Detect which cell encompasses the target text, then output its (X, Y) center coordinate. 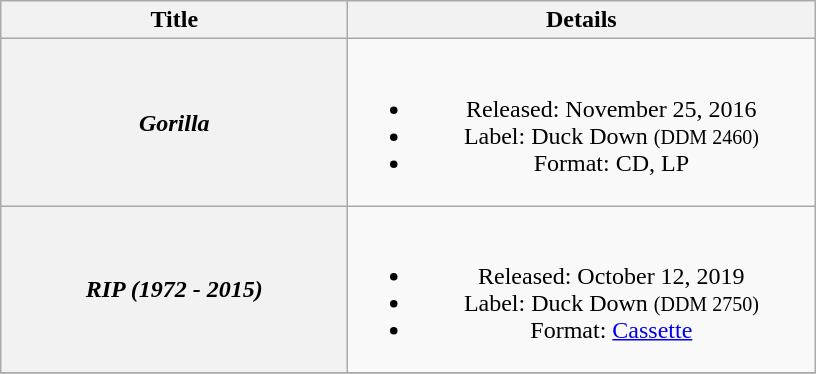
RIP (1972 - 2015) (174, 290)
Details (582, 20)
Released: October 12, 2019Label: Duck Down (DDM 2750)Format: Cassette (582, 290)
Title (174, 20)
Gorilla (174, 122)
Released: November 25, 2016Label: Duck Down (DDM 2460)Format: CD, LP (582, 122)
